Scan for the cell matching the given text and deliver its (x, y) coordinate at center. 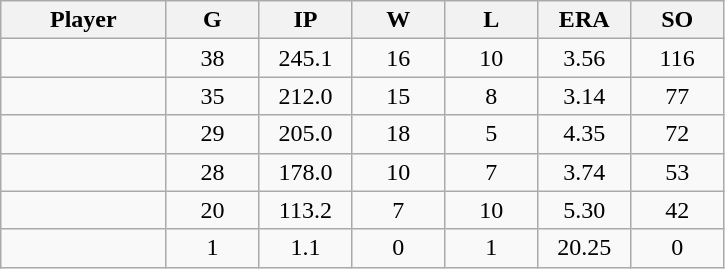
ERA (584, 20)
L (492, 20)
W (398, 20)
20 (212, 210)
3.74 (584, 172)
38 (212, 58)
212.0 (306, 96)
16 (398, 58)
4.35 (584, 134)
5.30 (584, 210)
18 (398, 134)
113.2 (306, 210)
8 (492, 96)
5 (492, 134)
20.25 (584, 248)
29 (212, 134)
15 (398, 96)
205.0 (306, 134)
28 (212, 172)
42 (678, 210)
178.0 (306, 172)
72 (678, 134)
3.56 (584, 58)
SO (678, 20)
1.1 (306, 248)
245.1 (306, 58)
3.14 (584, 96)
Player (84, 20)
35 (212, 96)
53 (678, 172)
IP (306, 20)
116 (678, 58)
77 (678, 96)
G (212, 20)
